Determine the (x, y) coordinate at the center of the cell enclosing the given text.  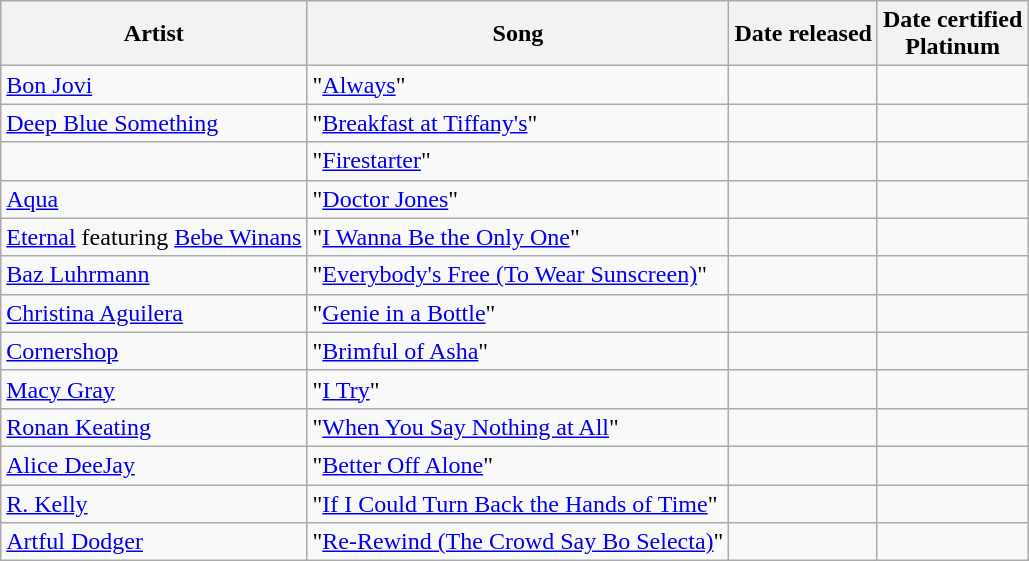
Artist (154, 34)
Alice DeeJay (154, 465)
"Re-Rewind (The Crowd Say Bo Selecta)" (518, 542)
"Firestarter" (518, 161)
Baz Luhrmann (154, 275)
Christina Aguilera (154, 313)
"Better Off Alone" (518, 465)
"I Try" (518, 389)
"When You Say Nothing at All" (518, 427)
Deep Blue Something (154, 123)
"If I Could Turn Back the Hands of Time" (518, 503)
Cornershop (154, 351)
Eternal featuring Bebe Winans (154, 237)
Song (518, 34)
Ronan Keating (154, 427)
"Breakfast at Tiffany's" (518, 123)
"Doctor Jones" (518, 199)
"Genie in a Bottle" (518, 313)
Aqua (154, 199)
"Always" (518, 85)
Bon Jovi (154, 85)
Artful Dodger (154, 542)
Date released (804, 34)
Macy Gray (154, 389)
R. Kelly (154, 503)
"Everybody's Free (To Wear Sunscreen)" (518, 275)
"I Wanna Be the Only One" (518, 237)
"Brimful of Asha" (518, 351)
Date certifiedPlatinum (952, 34)
